Pinpoint the cell where the given text exists, returning its (x, y) midpoint coordinate. 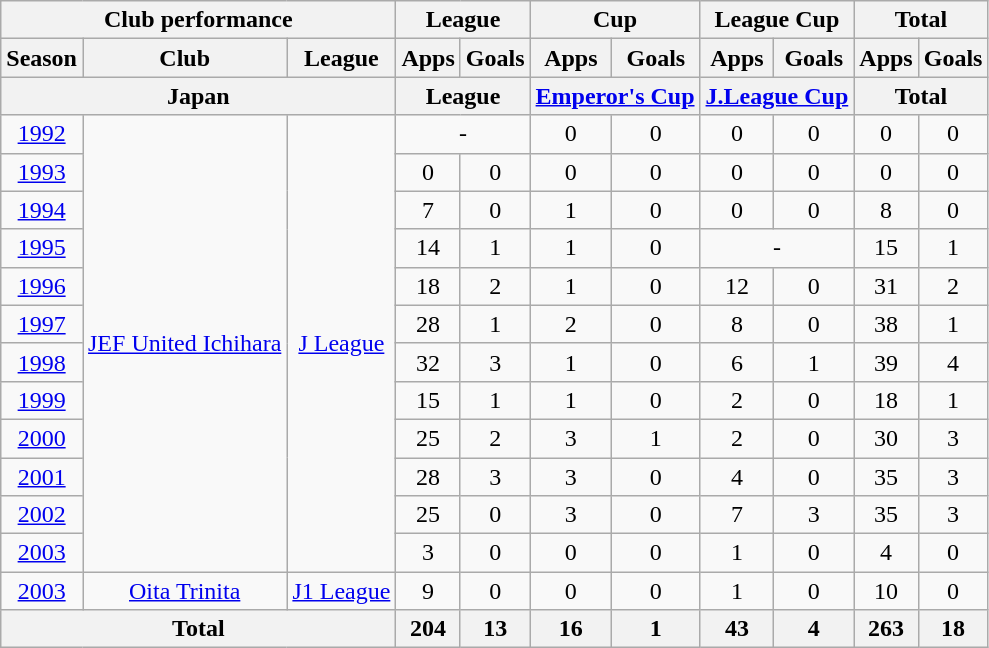
16 (571, 629)
Club performance (198, 20)
1996 (42, 286)
9 (428, 591)
2001 (42, 477)
Cup (615, 20)
League Cup (777, 20)
30 (886, 438)
1994 (42, 210)
Emperor's Cup (615, 96)
263 (886, 629)
Season (42, 58)
204 (428, 629)
1995 (42, 248)
2002 (42, 515)
38 (886, 324)
J1 League (342, 591)
31 (886, 286)
1997 (42, 324)
Japan (198, 96)
J League (342, 344)
10 (886, 591)
Oita Trinita (184, 591)
Club (184, 58)
43 (737, 629)
1999 (42, 400)
13 (495, 629)
1993 (42, 172)
39 (886, 362)
JEF United Ichihara (184, 344)
12 (737, 286)
6 (737, 362)
1992 (42, 134)
J.League Cup (777, 96)
14 (428, 248)
32 (428, 362)
2000 (42, 438)
1998 (42, 362)
